Capture the cell that displays the provided text and extract its (X, Y) central coordinate. 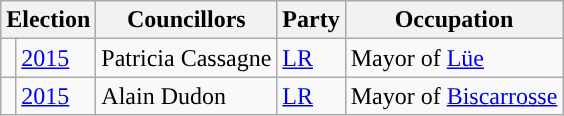
Occupation (454, 20)
Mayor of Lüe (454, 58)
Party (311, 20)
Patricia Cassagne (186, 58)
Councillors (186, 20)
Alain Dudon (186, 96)
Mayor of Biscarrosse (454, 96)
Election (48, 20)
